Scan for the cell matching the given text and deliver its [x, y] coordinate at center. 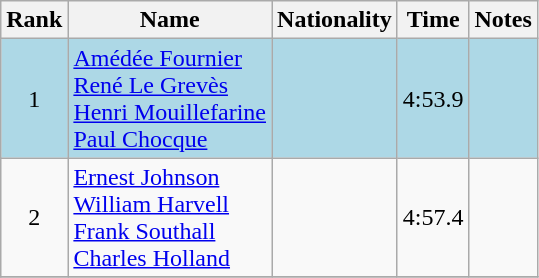
Nationality [335, 20]
Notes [503, 20]
Name [170, 20]
1 [34, 98]
4:57.4 [433, 218]
Rank [34, 20]
2 [34, 218]
Ernest JohnsonWilliam HarvellFrank SouthallCharles Holland [170, 218]
Time [433, 20]
Amédée FournierRené Le GrevèsHenri MouillefarinePaul Chocque [170, 98]
4:53.9 [433, 98]
